Return the [X, Y] coordinate for the center point of the cell that contains the specified text.  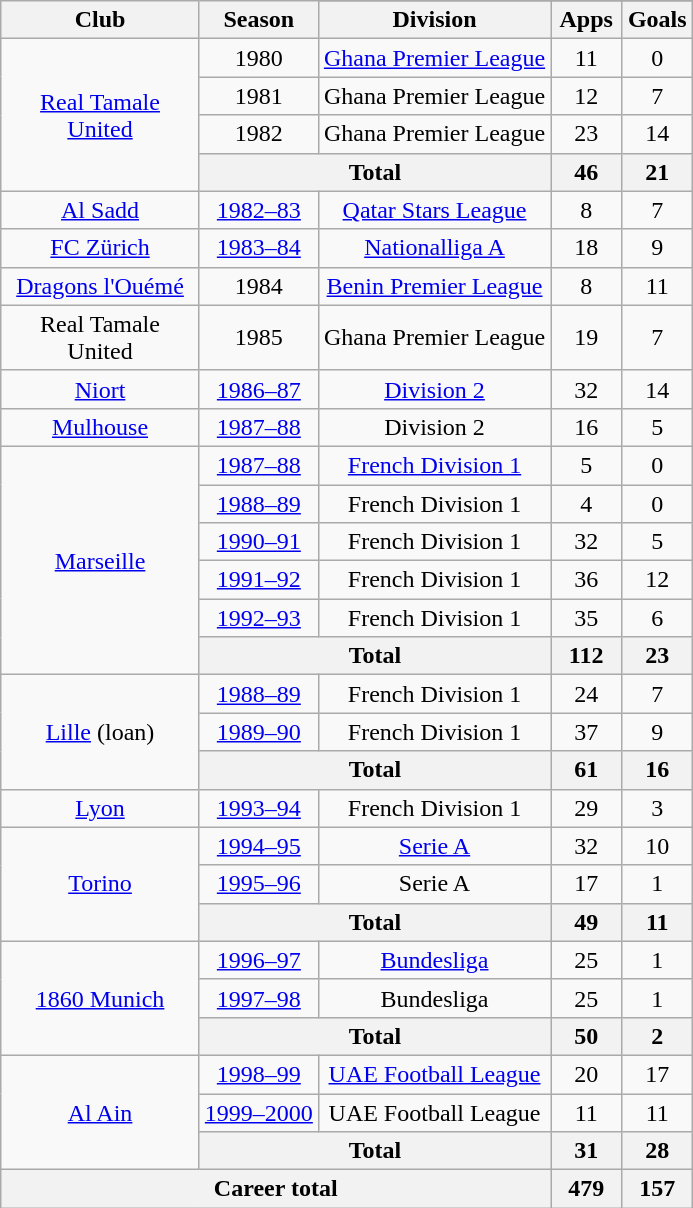
1996–97 [258, 960]
1999–2000 [258, 1113]
28 [658, 1151]
49 [586, 922]
1986–87 [258, 389]
1981 [258, 96]
6 [658, 618]
1991–92 [258, 580]
Apps [586, 20]
Benin Premier League [434, 286]
1993–94 [258, 808]
Dragons l'Ouémé [100, 286]
1992–93 [258, 618]
479 [586, 1189]
Al Ain [100, 1112]
Qatar Stars League [434, 210]
Division [434, 20]
31 [586, 1151]
10 [658, 846]
1984 [258, 286]
1990–91 [258, 542]
1998–99 [258, 1074]
29 [586, 808]
112 [586, 656]
3 [658, 808]
Niort [100, 389]
46 [586, 172]
24 [586, 694]
Mulhouse [100, 427]
1995–96 [258, 884]
1994–95 [258, 846]
1989–90 [258, 732]
Club [100, 20]
2 [658, 1036]
21 [658, 172]
1985 [258, 338]
157 [658, 1189]
1983–84 [258, 248]
37 [586, 732]
50 [586, 1036]
Goals [658, 20]
Career total [276, 1189]
1997–98 [258, 998]
19 [586, 338]
Torino [100, 884]
1980 [258, 58]
36 [586, 580]
Nationalliga A [434, 248]
Marseille [100, 560]
4 [586, 503]
Lille (loan) [100, 732]
Season [258, 20]
35 [586, 618]
1860 Munich [100, 998]
1982 [258, 134]
1982–83 [258, 210]
FC Zürich [100, 248]
Al Sadd [100, 210]
20 [586, 1074]
18 [586, 248]
Lyon [100, 808]
61 [586, 770]
